From the cell containing the given text, extract its center point as (X, Y) coordinate. 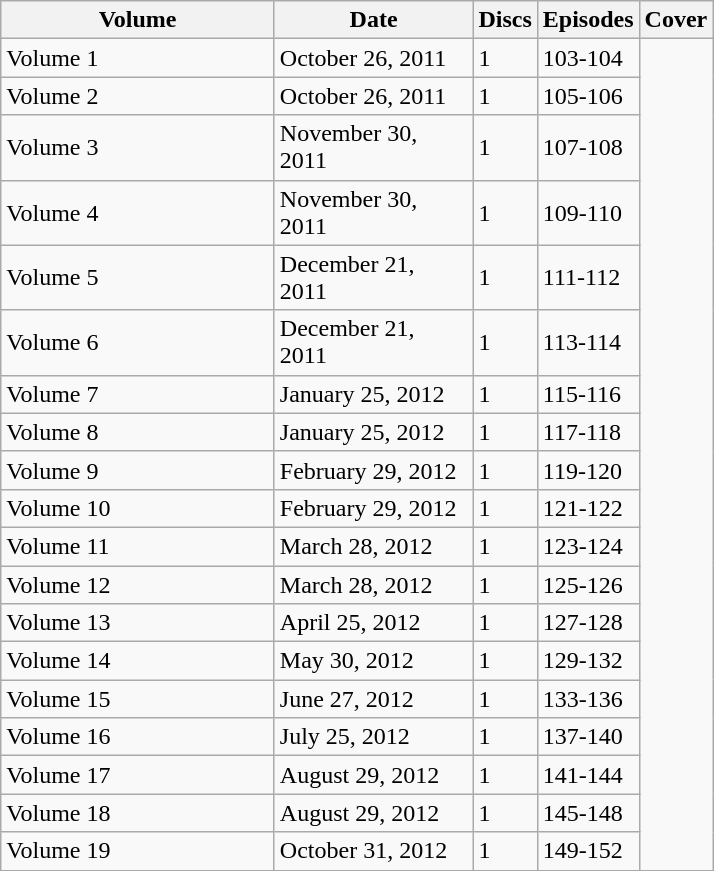
109-110 (588, 212)
149-152 (588, 851)
Volume 17 (138, 775)
Date (374, 20)
113-114 (588, 342)
115-116 (588, 394)
June 27, 2012 (374, 699)
Cover (676, 20)
141-144 (588, 775)
145-148 (588, 813)
117-118 (588, 432)
October 31, 2012 (374, 851)
119-120 (588, 470)
May 30, 2012 (374, 661)
Volume 7 (138, 394)
Volume 5 (138, 278)
Volume 3 (138, 148)
Volume 13 (138, 623)
133-136 (588, 699)
July 25, 2012 (374, 737)
Volume 16 (138, 737)
127-128 (588, 623)
Volume 18 (138, 813)
125-126 (588, 585)
111-112 (588, 278)
Volume (138, 20)
Volume 12 (138, 585)
Discs (505, 20)
103-104 (588, 58)
Volume 14 (138, 661)
Volume 9 (138, 470)
123-124 (588, 546)
Volume 10 (138, 508)
Episodes (588, 20)
105-106 (588, 96)
Volume 6 (138, 342)
137-140 (588, 737)
Volume 15 (138, 699)
Volume 2 (138, 96)
121-122 (588, 508)
Volume 11 (138, 546)
129-132 (588, 661)
Volume 8 (138, 432)
April 25, 2012 (374, 623)
107-108 (588, 148)
Volume 1 (138, 58)
Volume 4 (138, 212)
Volume 19 (138, 851)
